Detect which cell encompasses the target text, then output its (x, y) center coordinate. 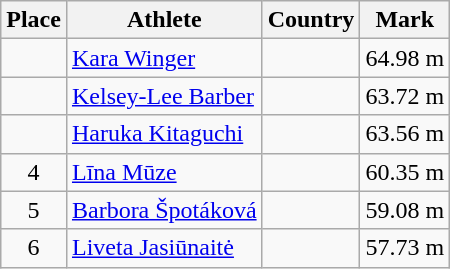
60.35 m (405, 172)
57.73 m (405, 248)
Kelsey-Lee Barber (164, 96)
4 (34, 172)
59.08 m (405, 210)
Liveta Jasiūnaitė (164, 248)
Mark (405, 20)
Haruka Kitaguchi (164, 134)
6 (34, 248)
Athlete (164, 20)
63.56 m (405, 134)
Barbora Špotáková (164, 210)
Līna Mūze (164, 172)
63.72 m (405, 96)
64.98 m (405, 58)
Country (311, 20)
5 (34, 210)
Kara Winger (164, 58)
Place (34, 20)
